Return (X, Y) of the center of cell containing provided text 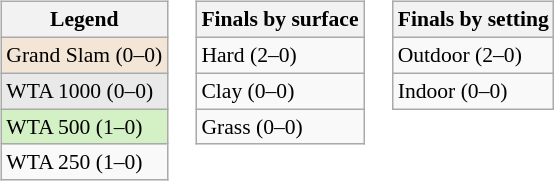
Clay (0–0) (280, 91)
Hard (2–0) (280, 55)
WTA 1000 (0–0) (84, 91)
Grass (0–0) (280, 127)
Finals by surface (280, 20)
Finals by setting (474, 20)
Outdoor (2–0) (474, 55)
Legend (84, 20)
Grand Slam (0–0) (84, 55)
WTA 250 (1–0) (84, 162)
WTA 500 (1–0) (84, 127)
Indoor (0–0) (474, 91)
